Detect which cell encompasses the target text, then output its [x, y] center coordinate. 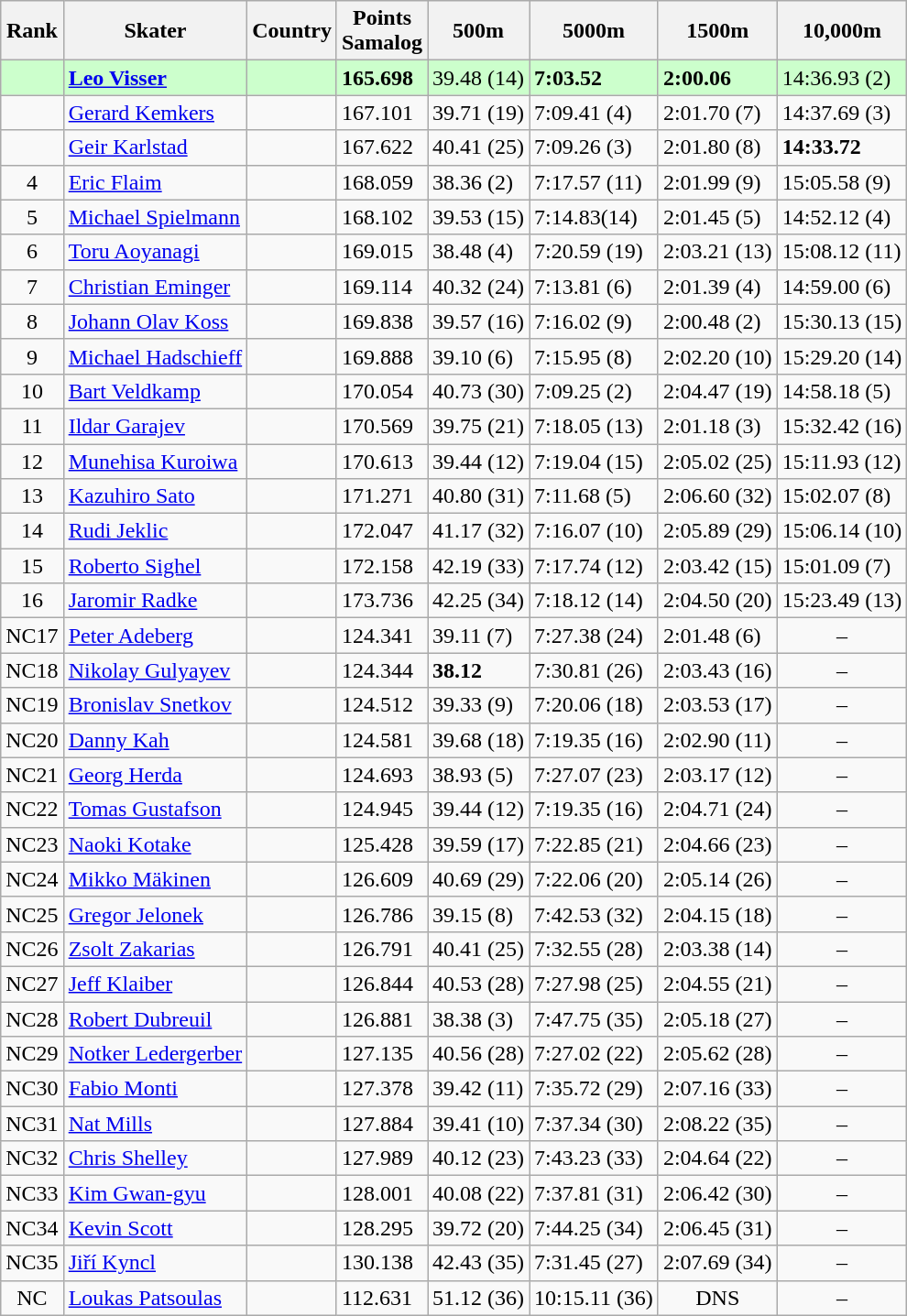
7:31.45 (27) [594, 1263]
2:04.64 (22) [717, 1158]
39.10 (6) [478, 356]
7:03.52 [594, 78]
7:27.38 (24) [594, 636]
10,000m [842, 31]
167.622 [381, 147]
2:04.55 (21) [717, 984]
Michael Hadschieff [156, 356]
DNS [717, 1298]
172.158 [381, 566]
Jiří Kyncl [156, 1263]
NC18 [32, 670]
14:58.18 (5) [842, 391]
39.42 (11) [478, 1089]
39.11 (7) [478, 636]
112.631 [381, 1298]
2:04.50 (20) [717, 601]
40.08 (22) [478, 1193]
167.101 [381, 113]
39.59 (17) [478, 844]
40.69 (29) [478, 879]
12 [32, 461]
124.693 [381, 775]
39.57 (16) [478, 321]
2:02.90 (11) [717, 740]
39.75 (21) [478, 426]
169.015 [381, 252]
171.271 [381, 496]
15:01.09 (7) [842, 566]
170.613 [381, 461]
2:07.69 (34) [717, 1263]
NC30 [32, 1089]
126.786 [381, 914]
7:19.04 (15) [594, 461]
2:03.43 (16) [717, 670]
2:05.02 (25) [717, 461]
124.581 [381, 740]
NC19 [32, 705]
7:37.81 (31) [594, 1193]
2:00.06 [717, 78]
Fabio Monti [156, 1089]
15:11.93 (12) [842, 461]
Nikolay Gulyayev [156, 670]
127.989 [381, 1158]
7:18.05 (13) [594, 426]
NC21 [32, 775]
2:07.16 (33) [717, 1089]
5000m [594, 31]
127.884 [381, 1124]
15:32.42 (16) [842, 426]
Rank [32, 31]
127.135 [381, 1054]
169.888 [381, 356]
7:47.75 (35) [594, 1019]
128.001 [381, 1193]
Bart Veldkamp [156, 391]
Gerard Kemkers [156, 113]
2:01.48 (6) [717, 636]
7:09.25 (2) [594, 391]
NC28 [32, 1019]
2:03.17 (12) [717, 775]
126.609 [381, 879]
Toru Aoyanagi [156, 252]
173.736 [381, 601]
7:14.83(14) [594, 217]
124.344 [381, 670]
2:00.48 (2) [717, 321]
39.48 (14) [478, 78]
2:01.39 (4) [717, 287]
169.838 [381, 321]
2:05.62 (28) [717, 1054]
Roberto Sighel [156, 566]
40.12 (23) [478, 1158]
168.059 [381, 182]
14:36.93 (2) [842, 78]
7:11.68 (5) [594, 496]
2:04.47 (19) [717, 391]
38.36 (2) [478, 182]
172.047 [381, 531]
2:04.15 (18) [717, 914]
Rudi Jeklic [156, 531]
7:13.81 (6) [594, 287]
2:05.14 (26) [717, 879]
NC32 [32, 1158]
7:42.53 (32) [594, 914]
126.881 [381, 1019]
125.428 [381, 844]
Georg Herda [156, 775]
NC35 [32, 1263]
NC26 [32, 949]
9 [32, 356]
7:17.74 (12) [594, 566]
38.48 (4) [478, 252]
Gregor Jelonek [156, 914]
14:52.12 (4) [842, 217]
NC17 [32, 636]
39.72 (20) [478, 1228]
2:03.42 (15) [717, 566]
2:06.45 (31) [717, 1228]
Zsolt Zakarias [156, 949]
Christian Eminger [156, 287]
7:09.41 (4) [594, 113]
7:22.06 (20) [594, 879]
7:09.26 (3) [594, 147]
7:17.57 (11) [594, 182]
Tomas Gustafson [156, 810]
7 [32, 287]
15:02.07 (8) [842, 496]
38.38 (3) [478, 1019]
11 [32, 426]
2:05.18 (27) [717, 1019]
Munehisa Kuroiwa [156, 461]
42.25 (34) [478, 601]
2:01.99 (9) [717, 182]
7:37.34 (30) [594, 1124]
15:05.58 (9) [842, 182]
Michael Spielmann [156, 217]
Danny Kah [156, 740]
40.53 (28) [478, 984]
40.80 (31) [478, 496]
Jeff Klaiber [156, 984]
NC22 [32, 810]
2:06.60 (32) [717, 496]
2:03.53 (17) [717, 705]
1500m [717, 31]
38.93 (5) [478, 775]
Notker Ledergerber [156, 1054]
7:18.12 (14) [594, 601]
165.698 [381, 78]
40.32 (24) [478, 287]
7:22.85 (21) [594, 844]
170.569 [381, 426]
41.17 (32) [478, 531]
126.844 [381, 984]
15:06.14 (10) [842, 531]
Geir Karlstad [156, 147]
NC33 [32, 1193]
170.054 [381, 391]
Kim Gwan-gyu [156, 1193]
2:01.45 (5) [717, 217]
15:29.20 (14) [842, 356]
4 [32, 182]
2:01.70 (7) [717, 113]
2:05.89 (29) [717, 531]
7:43.23 (33) [594, 1158]
39.33 (9) [478, 705]
NC23 [32, 844]
Chris Shelley [156, 1158]
7:27.98 (25) [594, 984]
Naoki Kotake [156, 844]
2:03.21 (13) [717, 252]
NC31 [32, 1124]
Country [292, 31]
Kazuhiro Sato [156, 496]
NC25 [32, 914]
7:15.95 (8) [594, 356]
NC34 [32, 1228]
7:30.81 (26) [594, 670]
2:04.71 (24) [717, 810]
NC20 [32, 740]
Nat Mills [156, 1124]
7:44.25 (34) [594, 1228]
Peter Adeberg [156, 636]
39.41 (10) [478, 1124]
2:01.80 (8) [717, 147]
14:37.69 (3) [842, 113]
Mikko Mäkinen [156, 879]
40.56 (28) [478, 1054]
2:03.38 (14) [717, 949]
124.945 [381, 810]
13 [32, 496]
Bronislav Snetkov [156, 705]
39.71 (19) [478, 113]
5 [32, 217]
NC27 [32, 984]
40.73 (30) [478, 391]
15:23.49 (13) [842, 601]
51.12 (36) [478, 1298]
Jaromir Radke [156, 601]
Robert Dubreuil [156, 1019]
14:59.00 (6) [842, 287]
128.295 [381, 1228]
10:15.11 (36) [594, 1298]
39.53 (15) [478, 217]
16 [32, 601]
Ildar Garajev [156, 426]
7:27.02 (22) [594, 1054]
130.138 [381, 1263]
14:33.72 [842, 147]
127.378 [381, 1089]
7:27.07 (23) [594, 775]
Points Samalog [381, 31]
126.791 [381, 949]
7:20.06 (18) [594, 705]
7:35.72 (29) [594, 1089]
42.43 (35) [478, 1263]
15:30.13 (15) [842, 321]
8 [32, 321]
124.512 [381, 705]
2:01.18 (3) [717, 426]
39.15 (8) [478, 914]
7:16.02 (9) [594, 321]
Loukas Patsoulas [156, 1298]
7:16.07 (10) [594, 531]
7:32.55 (28) [594, 949]
Kevin Scott [156, 1228]
Skater [156, 31]
10 [32, 391]
500m [478, 31]
169.114 [381, 287]
NC29 [32, 1054]
39.68 (18) [478, 740]
124.341 [381, 636]
NC24 [32, 879]
14 [32, 531]
15:08.12 (11) [842, 252]
15 [32, 566]
168.102 [381, 217]
2:04.66 (23) [717, 844]
42.19 (33) [478, 566]
2:06.42 (30) [717, 1193]
NC [32, 1298]
2:02.20 (10) [717, 356]
Johann Olav Koss [156, 321]
2:08.22 (35) [717, 1124]
Leo Visser [156, 78]
38.12 [478, 670]
Eric Flaim [156, 182]
7:20.59 (19) [594, 252]
6 [32, 252]
